Detect which cell encompasses the target text, then output its [x, y] center coordinate. 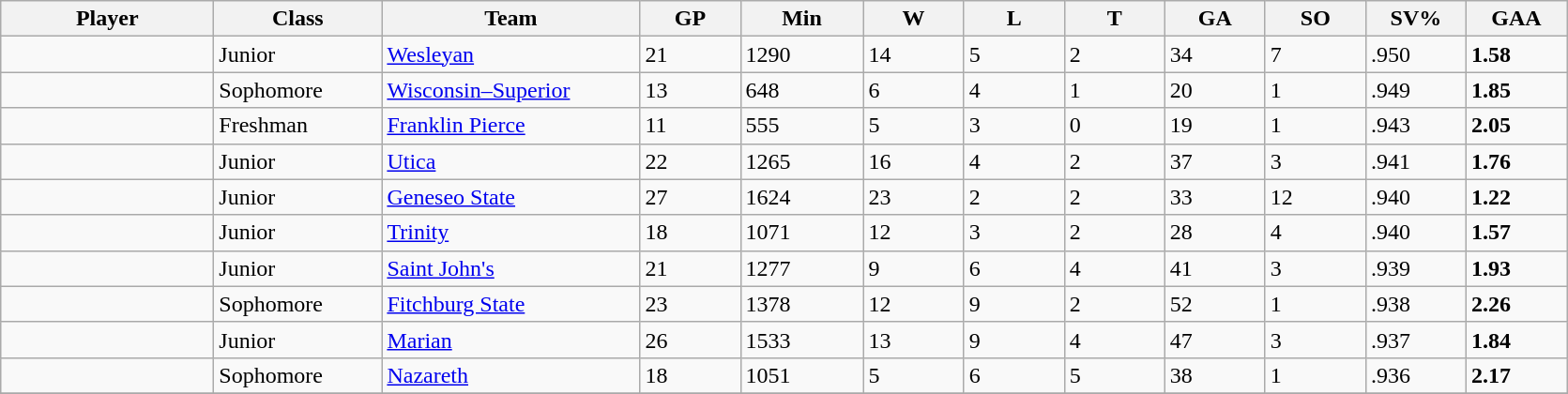
37 [1214, 161]
648 [801, 90]
2.05 [1516, 126]
1.57 [1516, 233]
11 [691, 126]
Marian [510, 340]
38 [1214, 375]
7 [1316, 54]
555 [801, 126]
1.84 [1516, 340]
1533 [801, 340]
0 [1115, 126]
Saint John's [510, 268]
20 [1214, 90]
.938 [1415, 304]
1051 [801, 375]
1.93 [1516, 268]
.939 [1415, 268]
Nazareth [510, 375]
SO [1316, 19]
47 [1214, 340]
52 [1214, 304]
Player [107, 19]
1265 [801, 161]
T [1115, 19]
Franklin Pierce [510, 126]
Trinity [510, 233]
1.58 [1516, 54]
1624 [801, 197]
Min [801, 19]
14 [914, 54]
Freshman [298, 126]
Fitchburg State [510, 304]
1.85 [1516, 90]
19 [1214, 126]
.941 [1415, 161]
33 [1214, 197]
41 [1214, 268]
.950 [1415, 54]
Wisconsin–Superior [510, 90]
Team [510, 19]
Utica [510, 161]
1.22 [1516, 197]
W [914, 19]
27 [691, 197]
Geneseo State [510, 197]
GAA [1516, 19]
SV% [1415, 19]
1290 [801, 54]
1277 [801, 268]
.936 [1415, 375]
34 [1214, 54]
1.76 [1516, 161]
GP [691, 19]
.943 [1415, 126]
GA [1214, 19]
1071 [801, 233]
16 [914, 161]
22 [691, 161]
28 [1214, 233]
2.26 [1516, 304]
2.17 [1516, 375]
.949 [1415, 90]
.937 [1415, 340]
1378 [801, 304]
Wesleyan [510, 54]
Class [298, 19]
26 [691, 340]
L [1013, 19]
